Return [X, Y] of the center of cell containing provided text 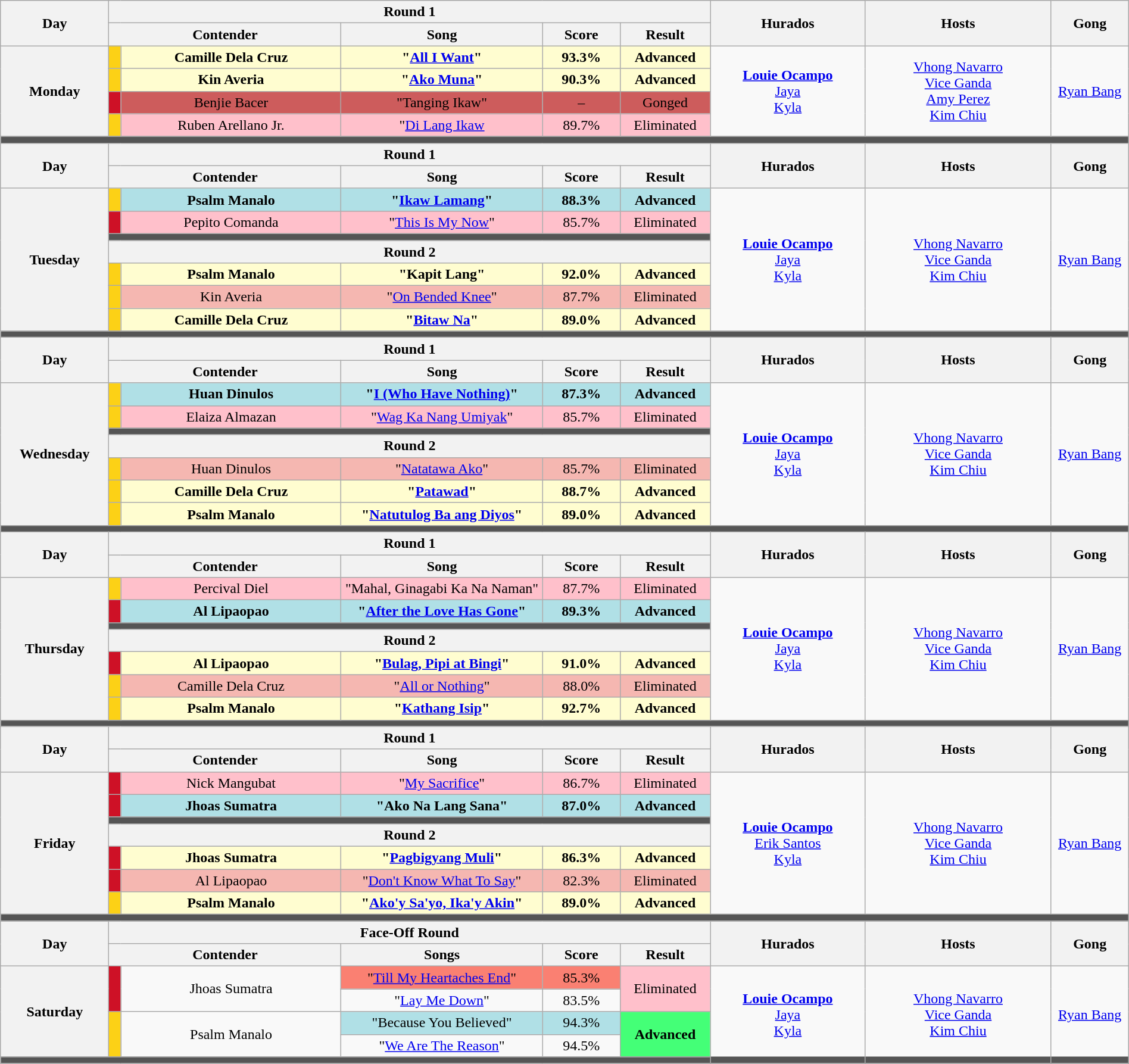
"All or Nothing" [442, 686]
88.7% [581, 491]
Monday [55, 91]
"Ako Na Lang Sana" [442, 806]
93.3% [581, 57]
– [581, 102]
Vhong NavarroVice GandaAmy PerezKim Chiu [958, 91]
Elaiza Almazan [231, 417]
"Patawad" [442, 491]
Benjie Bacer [231, 102]
"All I Want" [442, 57]
Tuesday [55, 260]
"Lay Me Down" [442, 1000]
Face-Off Round [410, 932]
Percival Diel [231, 589]
92.0% [581, 274]
"I (Who Have Nothing)" [442, 394]
82.3% [581, 881]
Louie OcampoErik SantosKyla [788, 843]
87.0% [581, 806]
Pepito Comanda [231, 222]
"Tanging Ikaw" [442, 102]
92.7% [581, 709]
94.3% [581, 1023]
86.7% [581, 783]
87.3% [581, 394]
"Kapit Lang" [442, 274]
88.3% [581, 199]
89.7% [581, 125]
"Ako'y Sa'yo, Ika'y Akin" [442, 903]
"Till My Heartaches End" [442, 978]
90.3% [581, 80]
Thursday [55, 649]
94.5% [581, 1046]
"Natatawa Ako" [442, 469]
"Ikaw Lamang" [442, 199]
83.5% [581, 1000]
"Wag Ka Nang Umiyak" [442, 417]
"Kathang Isip" [442, 709]
Songs [442, 955]
91.0% [581, 663]
Saturday [55, 1012]
"On Bended Knee" [442, 297]
"This Is My Now" [442, 222]
"After the Love Has Gone" [442, 611]
"Pagbigyang Muli" [442, 857]
"Mahal, Ginagabi Ka Na Naman" [442, 589]
88.0% [581, 686]
Nick Mangubat [231, 783]
"Di Lang Ikaw [442, 125]
"We Are The Reason" [442, 1046]
89.3% [581, 611]
"Bulag, Pipi at Bingi" [442, 663]
Friday [55, 843]
85.3% [581, 978]
Ruben Arellano Jr. [231, 125]
"Ako Muna" [442, 80]
"Bitaw Na" [442, 320]
Wednesday [55, 454]
86.3% [581, 857]
"Because You Believed" [442, 1023]
"My Sacrifice" [442, 783]
"Don't Know What To Say" [442, 881]
"Natutulog Ba ang Diyos" [442, 514]
Gonged [665, 102]
